Identify which cell holds the provided text, then report its [X, Y] central coordinate. 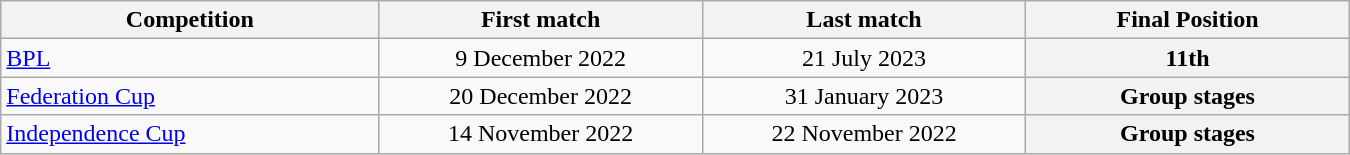
Independence Cup [190, 134]
Federation Cup [190, 96]
Last match [864, 20]
BPL [190, 58]
21 July 2023 [864, 58]
Competition [190, 20]
22 November 2022 [864, 134]
Final Position [1188, 20]
14 November 2022 [540, 134]
9 December 2022 [540, 58]
First match [540, 20]
20 December 2022 [540, 96]
11th [1188, 58]
31 January 2023 [864, 96]
